Output the (x, y) coordinate of the center of the cell containing the given text.  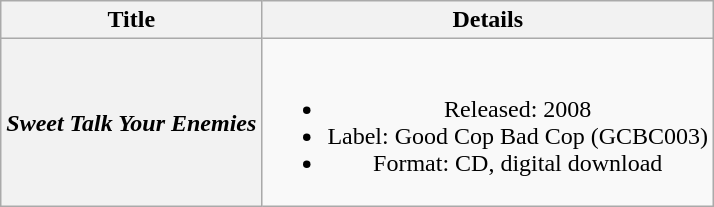
Details (488, 20)
Released: 2008Label: Good Cop Bad Cop (GCBC003)Format: CD, digital download (488, 122)
Sweet Talk Your Enemies (132, 122)
Title (132, 20)
